From the cell containing the given text, extract its center point as [X, Y] coordinate. 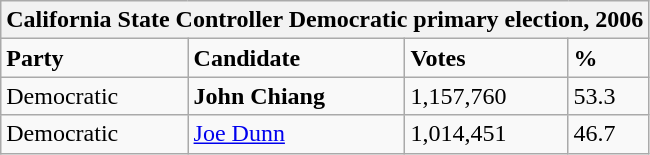
Party [94, 58]
1,157,760 [486, 96]
California State Controller Democratic primary election, 2006 [325, 20]
46.7 [608, 134]
% [608, 58]
Joe Dunn [296, 134]
53.3 [608, 96]
1,014,451 [486, 134]
Candidate [296, 58]
John Chiang [296, 96]
Votes [486, 58]
